Return the [X, Y] coordinate for the center point of the cell that contains the specified text.  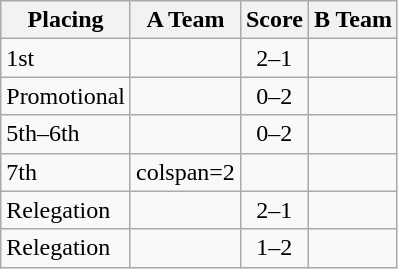
colspan=2 [185, 172]
1–2 [274, 248]
1st [66, 58]
5th–6th [66, 134]
7th [66, 172]
Placing [66, 20]
Score [274, 20]
B Team [352, 20]
Promotional [66, 96]
A Team [185, 20]
